Return the (x, y) coordinate for the center point of the cell that contains the specified text.  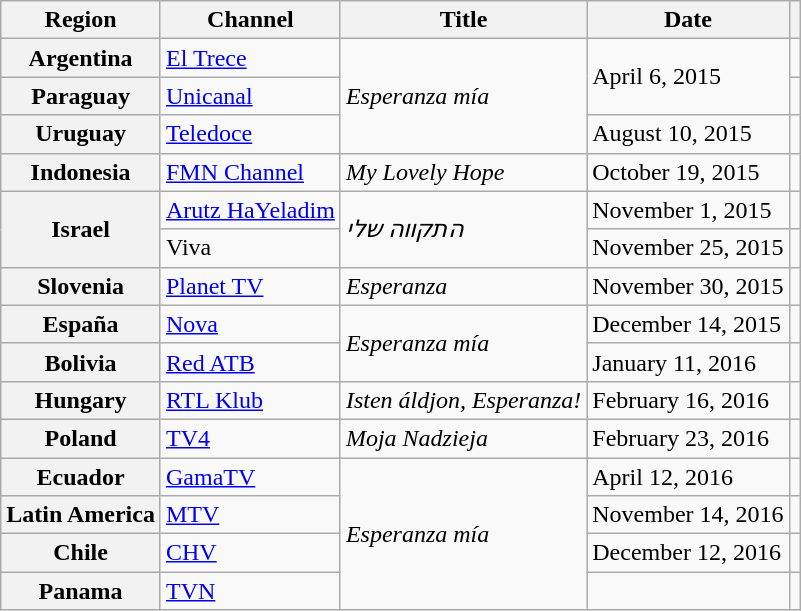
Panama (81, 591)
Bolivia (81, 362)
Date (688, 20)
Isten áldjon, Esperanza! (463, 400)
November 14, 2016 (688, 515)
Planet TV (250, 286)
Title (463, 20)
January 11, 2016 (688, 362)
December 12, 2016 (688, 553)
El Trece (250, 58)
RTL Klub (250, 400)
Nova (250, 324)
Poland (81, 438)
Slovenia (81, 286)
Teledoce (250, 134)
Viva (250, 248)
November 1, 2015 (688, 210)
Esperanza (463, 286)
February 16, 2016 (688, 400)
Moja Nadzieja (463, 438)
November 30, 2015 (688, 286)
Argentina (81, 58)
October 19, 2015 (688, 172)
February 23, 2016 (688, 438)
Channel (250, 20)
Hungary (81, 400)
MTV (250, 515)
My Lovely Hope (463, 172)
GamaTV (250, 477)
April 12, 2016 (688, 477)
December 14, 2015 (688, 324)
TV4 (250, 438)
Latin America (81, 515)
Indonesia (81, 172)
Red ATB (250, 362)
España (81, 324)
FMN Channel (250, 172)
November 25, 2015 (688, 248)
August 10, 2015 (688, 134)
התקווה שלי (463, 229)
Unicanal (250, 96)
Israel (81, 229)
April 6, 2015 (688, 77)
Chile (81, 553)
TVN (250, 591)
Ecuador (81, 477)
Uruguay (81, 134)
Region (81, 20)
Paraguay (81, 96)
Arutz HaYeladim (250, 210)
CHV (250, 553)
